Return (x, y) of the center of cell containing provided text 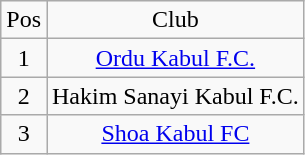
2 (24, 96)
Club (175, 20)
Pos (24, 20)
Ordu Kabul F.C. (175, 58)
3 (24, 134)
1 (24, 58)
Hakim Sanayi Kabul F.C. (175, 96)
Shoa Kabul FC (175, 134)
